Return the (x, y) coordinate for the center point of the cell that contains the specified text.  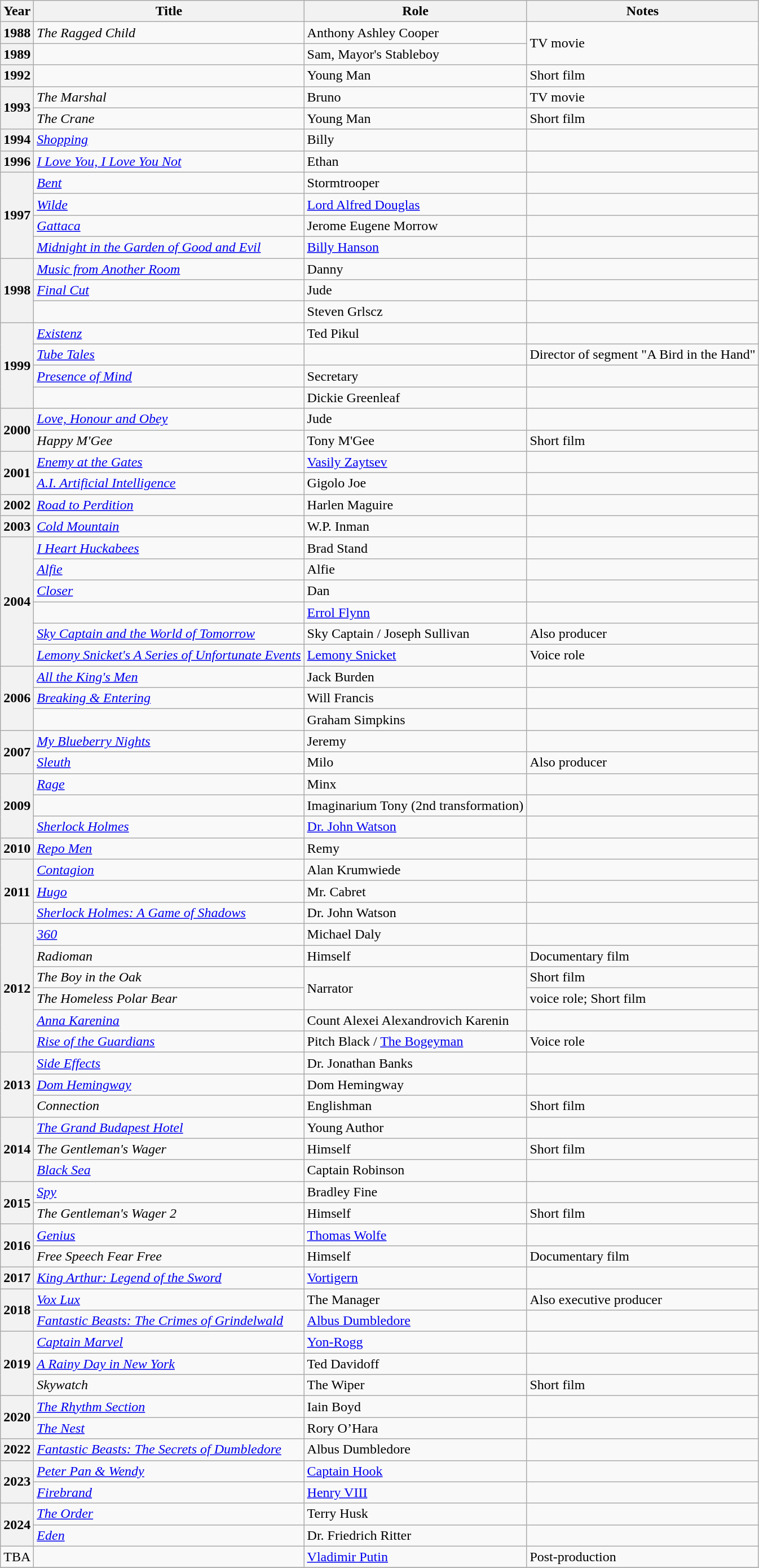
Ethan (415, 161)
Final Cut (169, 290)
I Heart Huckabees (169, 548)
Englishman (415, 1106)
Bradley Fine (415, 1192)
Genius (169, 1235)
2017 (17, 1278)
Tube Tales (169, 355)
Gattaca (169, 226)
Rory O’Hara (415, 1428)
Stormtrooper (415, 183)
Director of segment "A Bird in the Hand" (643, 355)
Rise of the Guardians (169, 1042)
Captain Robinson (415, 1170)
Milo (415, 763)
1997 (17, 215)
1992 (17, 76)
2023 (17, 1482)
Love, Honour and Obey (169, 419)
The Nest (169, 1428)
2003 (17, 526)
1998 (17, 290)
2013 (17, 1085)
Mr. Cabret (415, 891)
The Order (169, 1514)
2020 (17, 1417)
The Homeless Polar Bear (169, 999)
2001 (17, 473)
Anna Karenina (169, 1020)
The Ragged Child (169, 33)
Jack Burden (415, 677)
W.P. Inman (415, 526)
1988 (17, 33)
The Wiper (415, 1385)
2014 (17, 1149)
2011 (17, 891)
Ted Davidoff (415, 1364)
Harlen Maguire (415, 505)
Minx (415, 784)
The Rhythm Section (169, 1407)
Steven Grlscz (415, 312)
Radioman (169, 956)
Wilde (169, 204)
2022 (17, 1450)
Vortigern (415, 1278)
Imaginarium Tony (2nd transformation) (415, 805)
Post-production (643, 1557)
Graham Simpkins (415, 720)
Enemy at the Gates (169, 462)
2024 (17, 1525)
2000 (17, 430)
Dickie Greenleaf (415, 398)
Jerome Eugene Morrow (415, 226)
The Boy in the Oak (169, 977)
Black Sea (169, 1170)
Breaking & Entering (169, 698)
Closer (169, 591)
Thomas Wolfe (415, 1235)
Repo Men (169, 848)
Jeremy (415, 741)
Fantastic Beasts: The Crimes of Grindelwald (169, 1321)
1993 (17, 108)
Anthony Ashley Cooper (415, 33)
All the King's Men (169, 677)
Billy (415, 140)
Sky Captain / Joseph Sullivan (415, 634)
Sam, Mayor's Stableboy (415, 54)
Dr. Friedrich Ritter (415, 1535)
Bruno (415, 97)
Tony M'Gee (415, 441)
The Gentleman's Wager (169, 1149)
A.I. Artificial Intelligence (169, 483)
Music from Another Room (169, 269)
Notes (643, 11)
Sleuth (169, 763)
Captain Marvel (169, 1342)
2009 (17, 805)
Henry VIII (415, 1492)
Firebrand (169, 1492)
Spy (169, 1192)
Dan (415, 591)
Road to Perdition (169, 505)
2016 (17, 1245)
Count Alexei Alexandrovich Karenin (415, 1020)
Lord Alfred Douglas (415, 204)
Also executive producer (643, 1299)
2019 (17, 1364)
Michael Daly (415, 934)
Contagion (169, 870)
Billy Hanson (415, 247)
My Blueberry Nights (169, 741)
Vox Lux (169, 1299)
Gigolo Joe (415, 483)
Young Author (415, 1127)
The Marshal (169, 97)
Presence of Mind (169, 376)
2007 (17, 752)
Vladimir Putin (415, 1557)
Connection (169, 1106)
Narrator (415, 988)
Pitch Black / The Bogeyman (415, 1042)
Secretary (415, 376)
Rage (169, 784)
Cold Mountain (169, 526)
Free Speech Fear Free (169, 1256)
Alan Krumwiede (415, 870)
TBA (17, 1557)
Existenz (169, 333)
Will Francis (415, 698)
Title (169, 11)
1999 (17, 365)
The Manager (415, 1299)
Ted Pikul (415, 333)
The Grand Budapest Hotel (169, 1127)
The Crane (169, 118)
Yon-Rogg (415, 1342)
Shopping (169, 140)
Remy (415, 848)
voice role; Short film (643, 999)
Lemony Snicket (415, 655)
2018 (17, 1310)
Sherlock Holmes: A Game of Shadows (169, 913)
Midnight in the Garden of Good and Evil (169, 247)
Sky Captain and the World of Tomorrow (169, 634)
Brad Stand (415, 548)
Errol Flynn (415, 612)
2012 (17, 988)
Peter Pan & Wendy (169, 1471)
2010 (17, 848)
Side Effects (169, 1063)
Fantastic Beasts: The Secrets of Dumbledore (169, 1450)
2015 (17, 1203)
2006 (17, 698)
360 (169, 934)
A Rainy Day in New York (169, 1364)
1989 (17, 54)
1994 (17, 140)
2004 (17, 601)
I Love You, I Love You Not (169, 161)
1996 (17, 161)
Lemony Snicket's A Series of Unfortunate Events (169, 655)
Danny (415, 269)
Terry Husk (415, 1514)
Bent (169, 183)
Hugo (169, 891)
King Arthur: Legend of the Sword (169, 1278)
The Gentleman's Wager 2 (169, 1213)
2002 (17, 505)
Skywatch (169, 1385)
Year (17, 11)
Iain Boyd (415, 1407)
Role (415, 11)
Dr. Jonathan Banks (415, 1063)
Sherlock Holmes (169, 827)
Happy M'Gee (169, 441)
Eden (169, 1535)
Vasily Zaytsev (415, 462)
Captain Hook (415, 1471)
